Return (X, Y) of the center of cell containing provided text 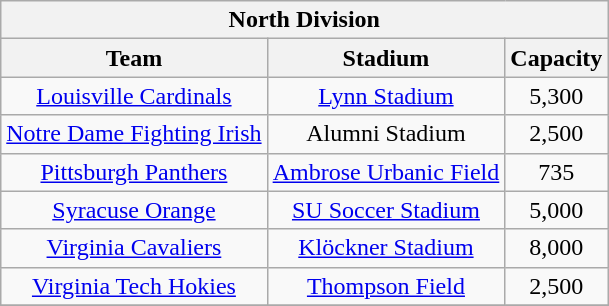
Louisville Cardinals (134, 96)
Ambrose Urbanic Field (386, 172)
Virginia Tech Hokies (134, 286)
Thompson Field (386, 286)
Pittsburgh Panthers (134, 172)
Notre Dame Fighting Irish (134, 134)
Stadium (386, 58)
5,000 (556, 210)
Klöckner Stadium (386, 248)
735 (556, 172)
Alumni Stadium (386, 134)
5,300 (556, 96)
Virginia Cavaliers (134, 248)
8,000 (556, 248)
SU Soccer Stadium (386, 210)
Capacity (556, 58)
Lynn Stadium (386, 96)
North Division (304, 20)
Team (134, 58)
Syracuse Orange (134, 210)
